Identify which cell holds the provided text, then report its (x, y) central coordinate. 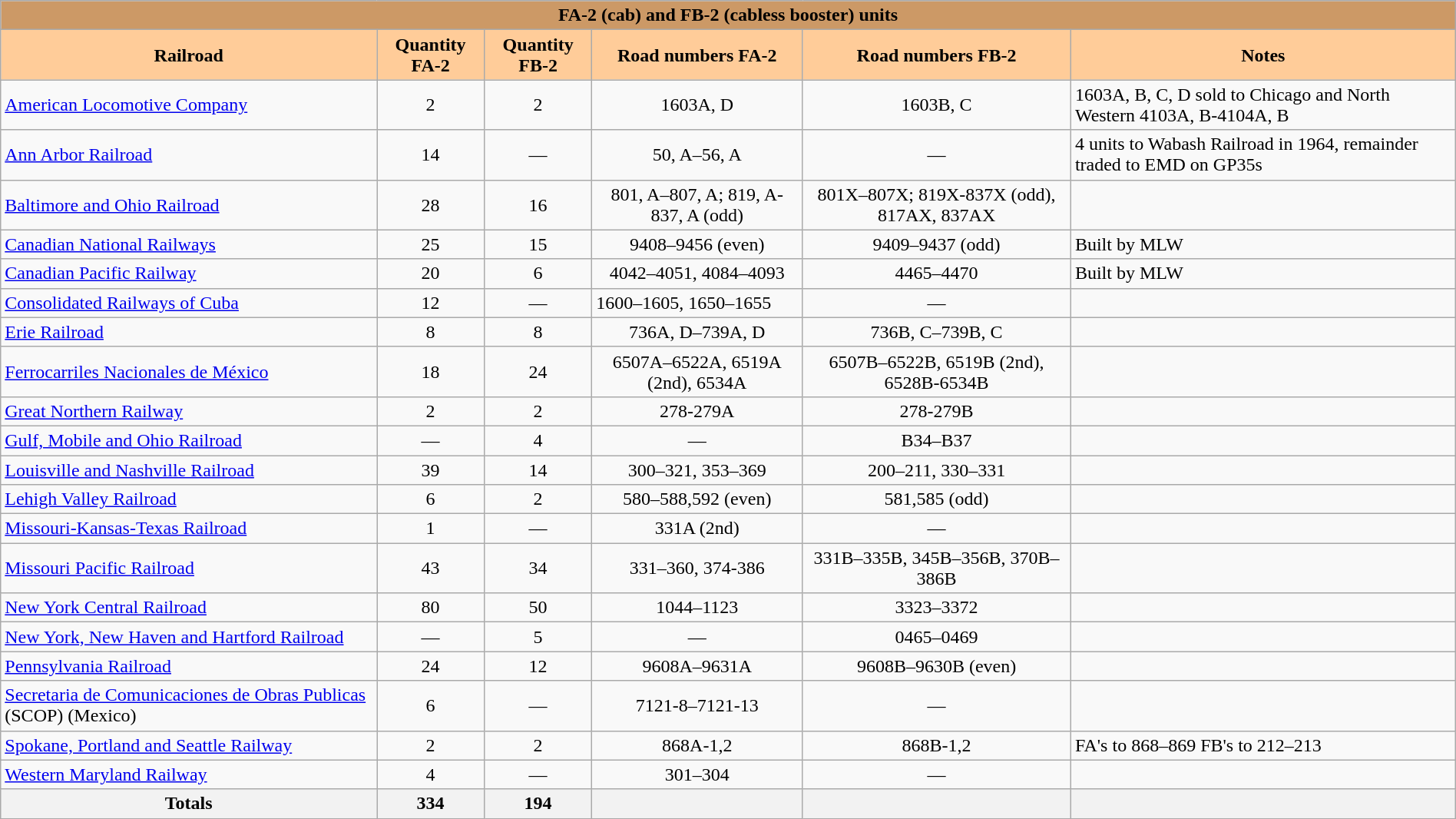
50, A–56, A (697, 155)
5 (538, 637)
Quantity FB-2 (538, 55)
28 (431, 204)
Canadian National Railways (189, 244)
200–211, 330–331 (937, 469)
7121-8–7121-13 (697, 705)
Baltimore and Ohio Railroad (189, 204)
868B-1,2 (937, 745)
0465–0469 (937, 637)
194 (538, 804)
Ann Arbor Railroad (189, 155)
801, A–807, A; 819, A- 837, A (odd) (697, 204)
331–360, 374-386 (697, 569)
9608A–9631A (697, 666)
Great Northern Railway (189, 411)
FA-2 (cab) and FB-2 (cabless booster) units (728, 15)
1044–1123 (697, 608)
1603B, C (937, 104)
4 units to Wabash Railroad in 1964, remainder traded to EMD on GP35s (1262, 155)
9408–9456 (even) (697, 244)
Notes (1262, 55)
278-279A (697, 411)
580–588,592 (even) (697, 499)
9409–9437 (odd) (937, 244)
25 (431, 244)
15 (538, 244)
Railroad (189, 55)
B34–B37 (937, 440)
Quantity FA-2 (431, 55)
3323–3372 (937, 608)
Gulf, Mobile and Ohio Railroad (189, 440)
801X–807X; 819X-837X (odd), 817AX, 837AX (937, 204)
Western Maryland Railway (189, 774)
331B–335B, 345B–356B, 370B–386B (937, 569)
334 (431, 804)
Missouri Pacific Railroad (189, 569)
6507B–6522B, 6519B (2nd), 6528B-6534B (937, 372)
1600–1605, 1650–1655 (697, 303)
1603A, B, C, D sold to Chicago and North Western 4103A, B-4104A, B (1262, 104)
American Locomotive Company (189, 104)
39 (431, 469)
9608B–9630B (even) (937, 666)
4042–4051, 4084–4093 (697, 274)
300–321, 353–369 (697, 469)
581,585 (odd) (937, 499)
18 (431, 372)
4465–4470 (937, 274)
Totals (189, 804)
Missouri-Kansas-Texas Railroad (189, 529)
868A-1,2 (697, 745)
6507A–6522A, 6519A (2nd), 6534A (697, 372)
50 (538, 608)
Road numbers FB-2 (937, 55)
Secretaria de Comunicaciones de Obras Publicas (SCOP) (Mexico) (189, 705)
34 (538, 569)
80 (431, 608)
1 (431, 529)
Ferrocarriles Nacionales de México (189, 372)
Lehigh Valley Railroad (189, 499)
New York Central Railroad (189, 608)
Pennsylvania Railroad (189, 666)
New York, New Haven and Hartford Railroad (189, 637)
301–304 (697, 774)
736B, C–739B, C (937, 332)
Road numbers FA-2 (697, 55)
Spokane, Portland and Seattle Railway (189, 745)
1603A, D (697, 104)
20 (431, 274)
Canadian Pacific Railway (189, 274)
16 (538, 204)
736A, D–739A, D (697, 332)
331A (2nd) (697, 529)
278-279B (937, 411)
Consolidated Railways of Cuba (189, 303)
Erie Railroad (189, 332)
FA's to 868–869 FB's to 212–213 (1262, 745)
Louisville and Nashville Railroad (189, 469)
43 (431, 569)
